Locate the cell with the specified text and output its (x, y) center coordinate. 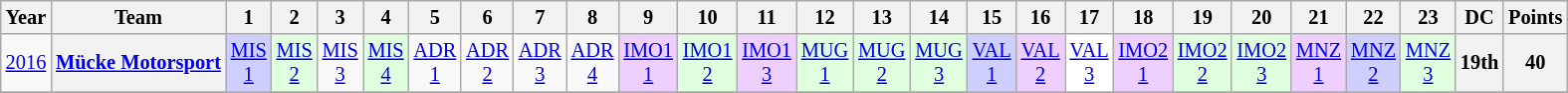
12 (824, 17)
16 (1041, 17)
IMO22 (1203, 63)
IMO23 (1261, 63)
MUG2 (882, 63)
11 (767, 17)
2016 (26, 63)
3 (340, 17)
5 (436, 17)
IMO11 (648, 63)
Year (26, 17)
23 (1428, 17)
7 (540, 17)
MNZ2 (1374, 63)
VAL1 (992, 63)
22 (1374, 17)
4 (386, 17)
Mücke Motorsport (138, 63)
13 (882, 17)
VAL2 (1041, 63)
8 (593, 17)
MIS3 (340, 63)
1 (249, 17)
ADR2 (488, 63)
DC (1479, 17)
20 (1261, 17)
MUG1 (824, 63)
19 (1203, 17)
9 (648, 17)
17 (1089, 17)
40 (1535, 63)
IMO13 (767, 63)
MUG3 (938, 63)
VAL3 (1089, 63)
IMO21 (1143, 63)
14 (938, 17)
18 (1143, 17)
Team (138, 17)
Points (1535, 17)
MNZ3 (1428, 63)
ADR1 (436, 63)
21 (1318, 17)
MNZ1 (1318, 63)
6 (488, 17)
IMO12 (708, 63)
ADR3 (540, 63)
MIS2 (295, 63)
10 (708, 17)
15 (992, 17)
2 (295, 17)
19th (1479, 63)
MIS4 (386, 63)
ADR4 (593, 63)
MIS1 (249, 63)
